Pinpoint the cell where the given text exists, returning its (x, y) midpoint coordinate. 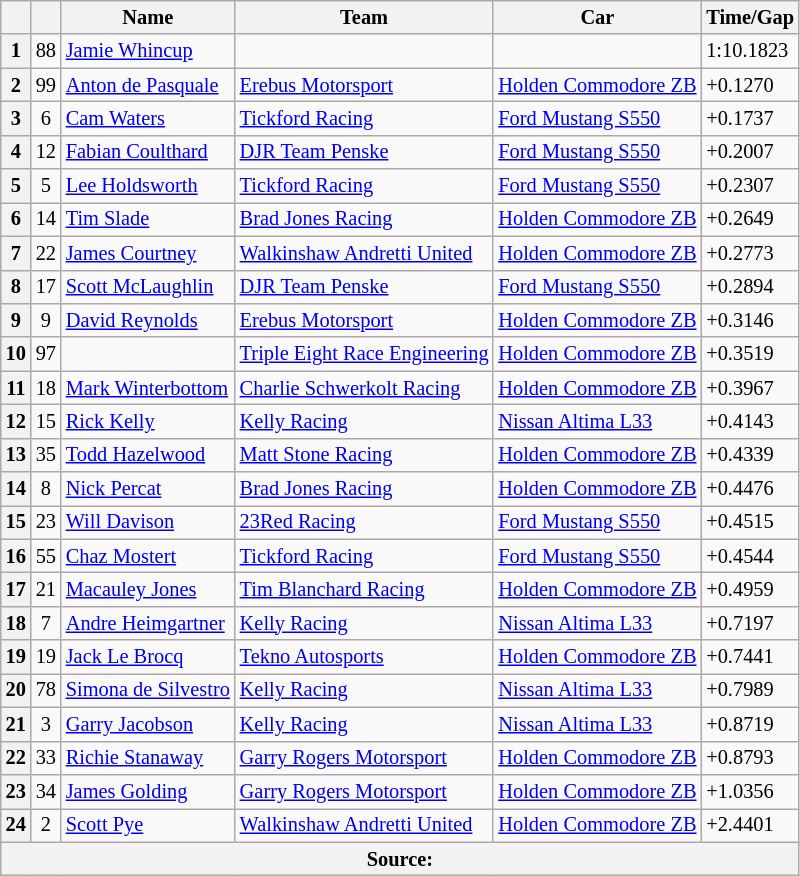
34 (46, 791)
10 (16, 354)
+0.4544 (750, 556)
Will Davison (148, 522)
+0.4339 (750, 455)
Fabian Coulthard (148, 152)
James Golding (148, 791)
+0.2894 (750, 287)
+0.4515 (750, 522)
Garry Jacobson (148, 724)
24 (16, 825)
1 (16, 51)
Team (364, 17)
James Courtney (148, 253)
+0.4959 (750, 589)
Scott Pye (148, 825)
Triple Eight Race Engineering (364, 354)
35 (46, 455)
David Reynolds (148, 320)
+0.2773 (750, 253)
99 (46, 85)
Rick Kelly (148, 421)
+0.3967 (750, 388)
+1.0356 (750, 791)
Time/Gap (750, 17)
+0.2007 (750, 152)
20 (16, 690)
Jack Le Brocq (148, 657)
Cam Waters (148, 118)
Tekno Autosports (364, 657)
Matt Stone Racing (364, 455)
Charlie Schwerkolt Racing (364, 388)
Tim Slade (148, 219)
Nick Percat (148, 489)
+0.8793 (750, 758)
1:10.1823 (750, 51)
+0.8719 (750, 724)
Todd Hazelwood (148, 455)
Richie Stanaway (148, 758)
+2.4401 (750, 825)
97 (46, 354)
+0.2649 (750, 219)
4 (16, 152)
55 (46, 556)
Macauley Jones (148, 589)
Source: (400, 859)
+0.3146 (750, 320)
Name (148, 17)
Chaz Mostert (148, 556)
+0.4143 (750, 421)
16 (16, 556)
23Red Racing (364, 522)
+0.2307 (750, 186)
Tim Blanchard Racing (364, 589)
Jamie Whincup (148, 51)
+0.1737 (750, 118)
33 (46, 758)
Andre Heimgartner (148, 623)
+0.7441 (750, 657)
Simona de Silvestro (148, 690)
Scott McLaughlin (148, 287)
78 (46, 690)
Mark Winterbottom (148, 388)
Car (597, 17)
+0.1270 (750, 85)
88 (46, 51)
11 (16, 388)
+0.7989 (750, 690)
+0.7197 (750, 623)
+0.4476 (750, 489)
Anton de Pasquale (148, 85)
13 (16, 455)
+0.3519 (750, 354)
Lee Holdsworth (148, 186)
